Provide the [X, Y] coordinate of the cell's center where the given text is located.  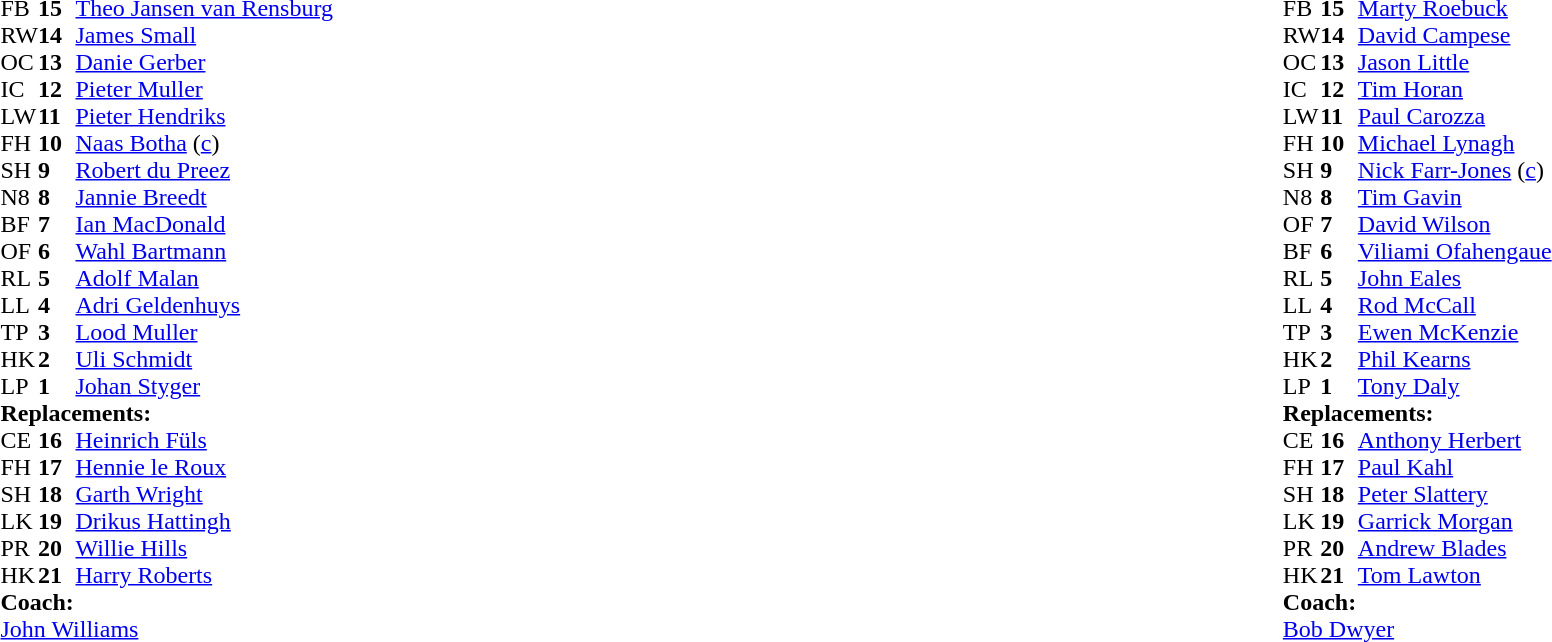
Naas Botha (c) [205, 144]
Anthony Herbert [1455, 440]
Heinrich Füls [205, 440]
James Small [205, 36]
Paul Carozza [1455, 116]
Hennie le Roux [205, 468]
David Wilson [1455, 224]
Robert du Preez [205, 170]
John Eales [1455, 278]
Uli Schmidt [205, 360]
Adolf Malan [205, 278]
Peter Slattery [1455, 494]
Johan Styger [205, 386]
Nick Farr-Jones (c) [1455, 170]
Wahl Bartmann [205, 252]
Pieter Hendriks [205, 116]
David Campese [1455, 36]
Tim Horan [1455, 90]
Jason Little [1455, 62]
Tom Lawton [1455, 576]
Garth Wright [205, 494]
Ian MacDonald [205, 224]
Jannie Breedt [205, 198]
Lood Muller [205, 332]
Garrick Morgan [1455, 522]
Harry Roberts [205, 576]
Tony Daly [1455, 386]
Michael Lynagh [1455, 144]
Andrew Blades [1455, 548]
Adri Geldenhuys [205, 306]
Viliami Ofahengaue [1455, 252]
Rod McCall [1455, 306]
Tim Gavin [1455, 198]
Ewen McKenzie [1455, 332]
Danie Gerber [205, 62]
Pieter Muller [205, 90]
Drikus Hattingh [205, 522]
Willie Hills [205, 548]
Paul Kahl [1455, 468]
Phil Kearns [1455, 360]
